Output the [X, Y] coordinate of the center of the cell containing the given text.  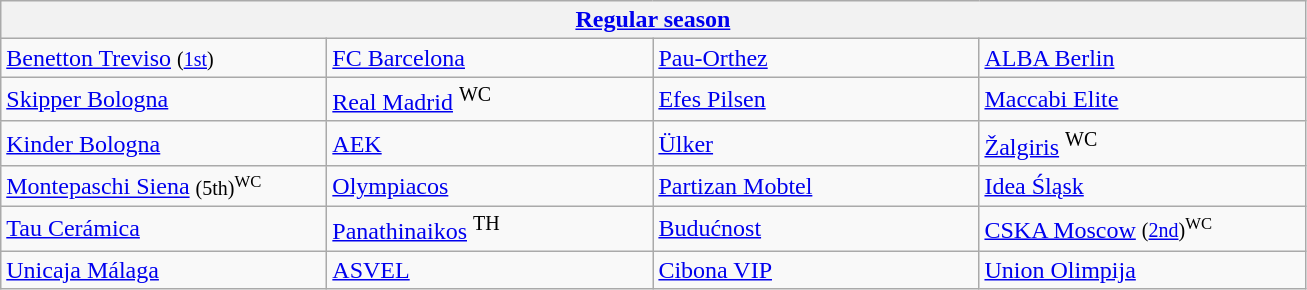
Benetton Treviso (1st) [164, 58]
Pau-Orthez [816, 58]
Partizan Mobtel [816, 186]
Unicaja Málaga [164, 270]
Montepaschi Siena (5th)WC [164, 186]
Efes Pilsen [816, 100]
Budućnost [816, 228]
Panathinaikos TH [490, 228]
ASVEL [490, 270]
FC Barcelona [490, 58]
Ülker [816, 144]
Union Olimpija [1142, 270]
Žalgiris WC [1142, 144]
Idea Śląsk [1142, 186]
Cibona VIP [816, 270]
Maccabi Elite [1142, 100]
Tau Cerámica [164, 228]
CSKA Moscow (2nd)WC [1142, 228]
Regular season [653, 20]
ALBA Berlin [1142, 58]
AEK [490, 144]
Olympiacos [490, 186]
Real Madrid WC [490, 100]
Skipper Bologna [164, 100]
Kinder Bologna [164, 144]
